Return (X, Y) of the center of cell containing provided text 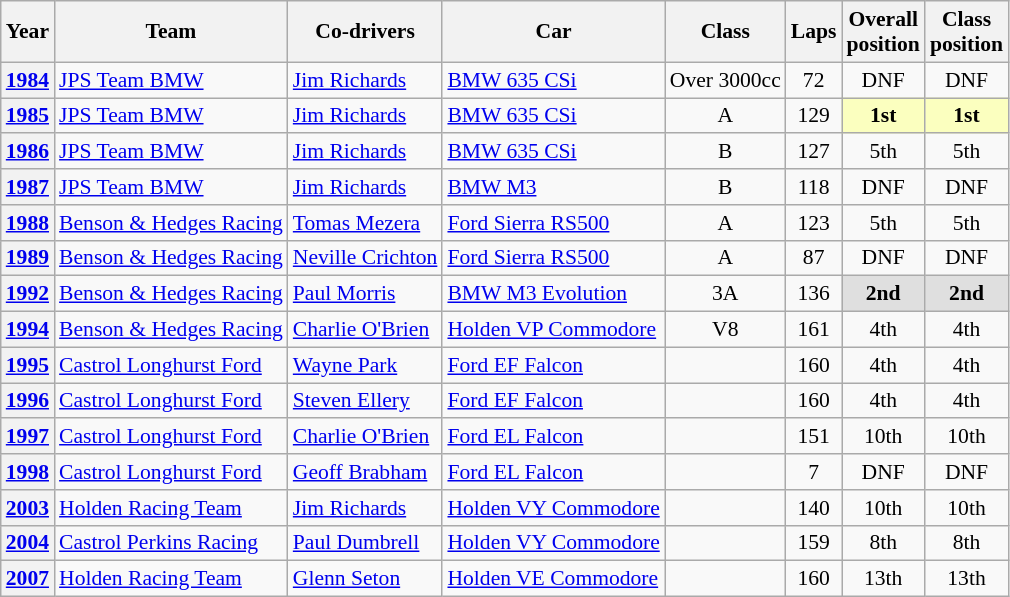
1996 (28, 401)
Tomas Mezera (366, 223)
Co-drivers (366, 32)
151 (814, 437)
1984 (28, 80)
140 (814, 508)
Car (553, 32)
Glenn Seton (366, 579)
Steven Ellery (366, 401)
7 (814, 472)
129 (814, 116)
Holden VP Commodore (553, 330)
Year (28, 32)
Holden VE Commodore (553, 579)
3A (726, 294)
1987 (28, 187)
1986 (28, 152)
Wayne Park (366, 365)
87 (814, 258)
Paul Morris (366, 294)
2007 (28, 579)
136 (814, 294)
Class (726, 32)
Classposition (966, 32)
V8 (726, 330)
127 (814, 152)
118 (814, 187)
1989 (28, 258)
Laps (814, 32)
Overallposition (884, 32)
Castrol Perkins Racing (171, 543)
BMW M3 Evolution (553, 294)
Neville Crichton (366, 258)
1994 (28, 330)
1998 (28, 472)
BMW M3 (553, 187)
161 (814, 330)
72 (814, 80)
123 (814, 223)
1997 (28, 437)
Over 3000cc (726, 80)
1988 (28, 223)
159 (814, 543)
Paul Dumbrell (366, 543)
1995 (28, 365)
1985 (28, 116)
2004 (28, 543)
Geoff Brabham (366, 472)
1992 (28, 294)
2003 (28, 508)
Team (171, 32)
